Detect which cell encompasses the target text, then output its [x, y] center coordinate. 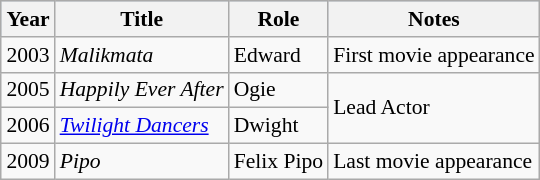
First movie appearance [434, 55]
Twilight Dancers [142, 126]
2006 [28, 126]
Ogie [278, 90]
Felix Pipo [278, 162]
Lead Actor [434, 108]
Last movie appearance [434, 162]
Dwight [278, 126]
2009 [28, 162]
Role [278, 19]
Malikmata [142, 55]
Year [28, 19]
Notes [434, 19]
Happily Ever After [142, 90]
Edward [278, 55]
2005 [28, 90]
Pipo [142, 162]
Title [142, 19]
2003 [28, 55]
